Identify which cell holds the provided text, then report its (X, Y) central coordinate. 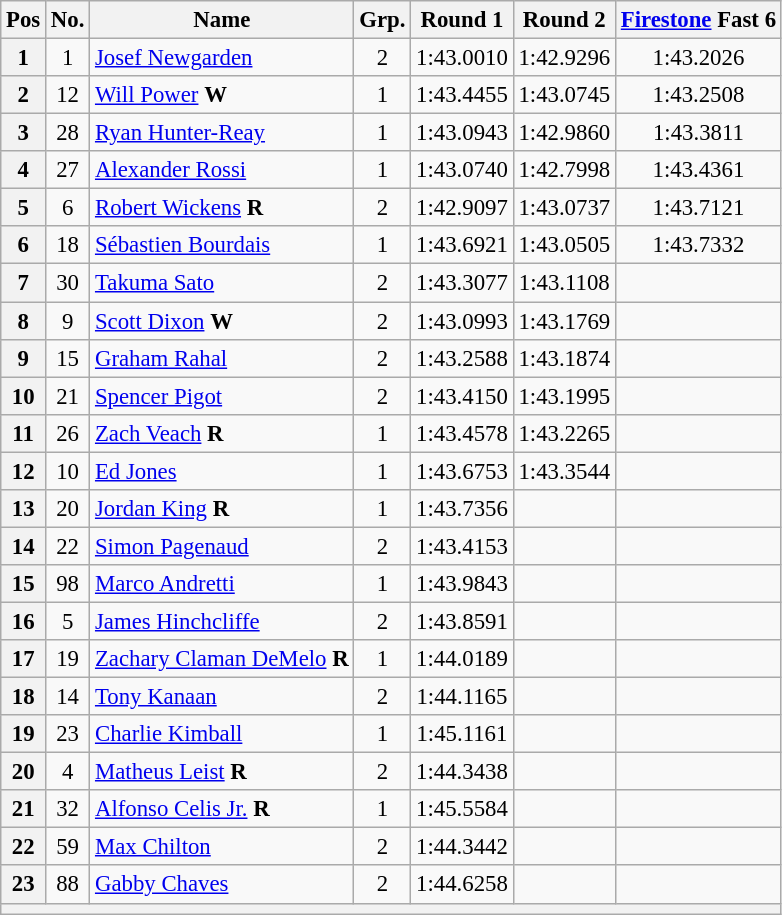
1:43.0993 (462, 321)
1:43.0737 (564, 208)
Simon Pagenaud (222, 546)
1:43.8591 (462, 621)
Name (222, 20)
8 (24, 321)
Jordan King R (222, 509)
Tony Kanaan (222, 697)
1:44.3442 (462, 847)
1:43.2026 (698, 58)
1:43.9843 (462, 584)
17 (24, 659)
Takuma Sato (222, 283)
1:43.4150 (462, 396)
1:45.1161 (462, 734)
Matheus Leist R (222, 772)
Alexander Rossi (222, 170)
Alfonso Celis Jr. R (222, 809)
1:43.7356 (462, 509)
1:43.3811 (698, 133)
1:43.7121 (698, 208)
1:43.4361 (698, 170)
1:43.4578 (462, 433)
1:43.6921 (462, 245)
1:45.5584 (462, 809)
1:43.1108 (564, 283)
Grp. (382, 20)
1:43.3544 (564, 471)
Zach Veach R (222, 433)
1:42.9296 (564, 58)
Marco Andretti (222, 584)
26 (68, 433)
1:43.1769 (564, 321)
Will Power W (222, 95)
Zachary Claman DeMelo R (222, 659)
32 (68, 809)
59 (68, 847)
1:44.1165 (462, 697)
Ed Jones (222, 471)
1:44.3438 (462, 772)
1:43.3077 (462, 283)
3 (24, 133)
Josef Newgarden (222, 58)
Sébastien Bourdais (222, 245)
Graham Rahal (222, 358)
No. (68, 20)
1:44.0189 (462, 659)
1:43.2265 (564, 433)
1:43.1874 (564, 358)
Ryan Hunter-Reay (222, 133)
1:43.0505 (564, 245)
Scott Dixon W (222, 321)
1:43.2508 (698, 95)
Max Chilton (222, 847)
James Hinchcliffe (222, 621)
Spencer Pigot (222, 396)
Round 2 (564, 20)
1:42.7998 (564, 170)
88 (68, 885)
1:43.4455 (462, 95)
28 (68, 133)
1:43.0010 (462, 58)
98 (68, 584)
7 (24, 283)
16 (24, 621)
Firestone Fast 6 (698, 20)
11 (24, 433)
1:43.0740 (462, 170)
1:43.2588 (462, 358)
1:43.0745 (564, 95)
Pos (24, 20)
1:42.9097 (462, 208)
1:43.7332 (698, 245)
Charlie Kimball (222, 734)
Robert Wickens R (222, 208)
27 (68, 170)
13 (24, 509)
Gabby Chaves (222, 885)
Round 1 (462, 20)
1:44.6258 (462, 885)
1:43.4153 (462, 546)
30 (68, 283)
1:43.1995 (564, 396)
1:43.0943 (462, 133)
1:43.6753 (462, 471)
1:42.9860 (564, 133)
